Return [x, y] of the center of cell containing provided text 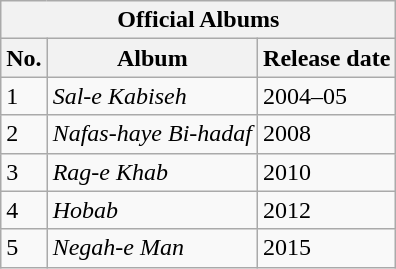
2008 [327, 134]
3 [24, 172]
Negah-e Man [152, 248]
Official Albums [198, 20]
2012 [327, 210]
Hobab [152, 210]
2010 [327, 172]
1 [24, 96]
No. [24, 58]
5 [24, 248]
Rag-e Khab [152, 172]
2004–05 [327, 96]
Album [152, 58]
2015 [327, 248]
Release date [327, 58]
2 [24, 134]
4 [24, 210]
Nafas-haye Bi-hadaf [152, 134]
Sal-e Kabiseh [152, 96]
